Return the [x, y] coordinate for the center point of the cell that contains the specified text.  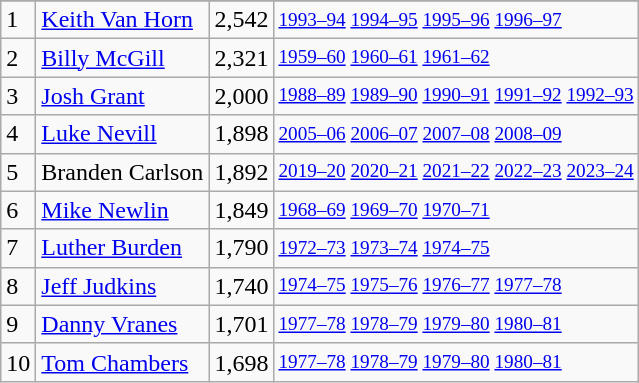
1988–89 1989–90 1990–91 1991–92 1992–93 [456, 96]
1,790 [242, 248]
2 [18, 58]
1,898 [242, 134]
10 [18, 362]
4 [18, 134]
2005–06 2006–07 2007–08 2008–09 [456, 134]
1,701 [242, 324]
1959–60 1960–61 1961–62 [456, 58]
1972–73 1973–74 1974–75 [456, 248]
6 [18, 210]
1993–94 1994–95 1995–96 1996–97 [456, 20]
1,849 [242, 210]
2019–20 2020–21 2021–22 2022–23 2023–24 [456, 172]
Billy McGill [122, 58]
Luther Burden [122, 248]
3 [18, 96]
1 [18, 20]
Mike Newlin [122, 210]
Tom Chambers [122, 362]
5 [18, 172]
1968–69 1969–70 1970–71 [456, 210]
Danny Vranes [122, 324]
1974–75 1975–76 1976–77 1977–78 [456, 286]
1,740 [242, 286]
9 [18, 324]
2,321 [242, 58]
2,000 [242, 96]
7 [18, 248]
1,892 [242, 172]
Branden Carlson [122, 172]
Keith Van Horn [122, 20]
Josh Grant [122, 96]
Jeff Judkins [122, 286]
8 [18, 286]
1,698 [242, 362]
Luke Nevill [122, 134]
2,542 [242, 20]
